Extract the (x, y) coordinate from the center of the cell holding the provided text.  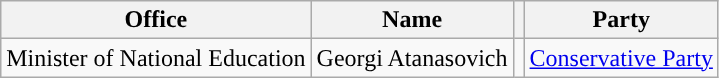
Conservative Party (621, 58)
Party (621, 20)
Georgi Atanasovich (412, 58)
Office (156, 20)
Minister of National Education (156, 58)
Name (412, 20)
